Identify which cell holds the provided text, then report its (X, Y) central coordinate. 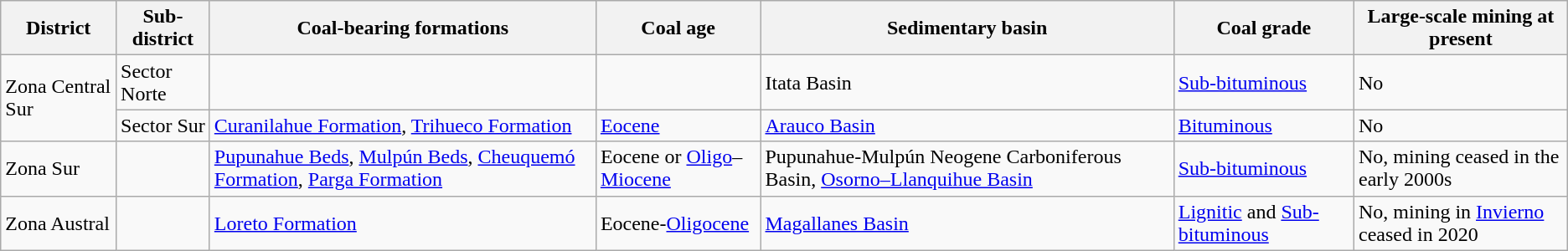
Sedimentary basin (967, 28)
Zona Sur (59, 169)
Eocene-Oligocene (678, 223)
Coal grade (1263, 28)
Zona Central Sur (59, 99)
Loreto Formation (402, 223)
Sector Norte (163, 82)
No, mining ceased in the early 2000s (1461, 169)
Coal age (678, 28)
Large-scale mining at present (1461, 28)
Sector Sur (163, 125)
Coal-bearing formations (402, 28)
Eocene (678, 125)
District (59, 28)
No, mining in Invierno ceased in 2020 (1461, 223)
Eocene or Oligo–Miocene (678, 169)
Pupunahue-Mulpún Neogene Carboniferous Basin, Osorno–Llanquihue Basin (967, 169)
Magallanes Basin (967, 223)
Sub-district (163, 28)
Bituminous (1263, 125)
Lignitic and Sub-bituminous (1263, 223)
Curanilahue Formation, Trihueco Formation (402, 125)
Zona Austral (59, 223)
Arauco Basin (967, 125)
Pupunahue Beds, Mulpún Beds, Cheuquemó Formation, Parga Formation (402, 169)
Itata Basin (967, 82)
